From the cell containing the given text, extract its center point as [X, Y] coordinate. 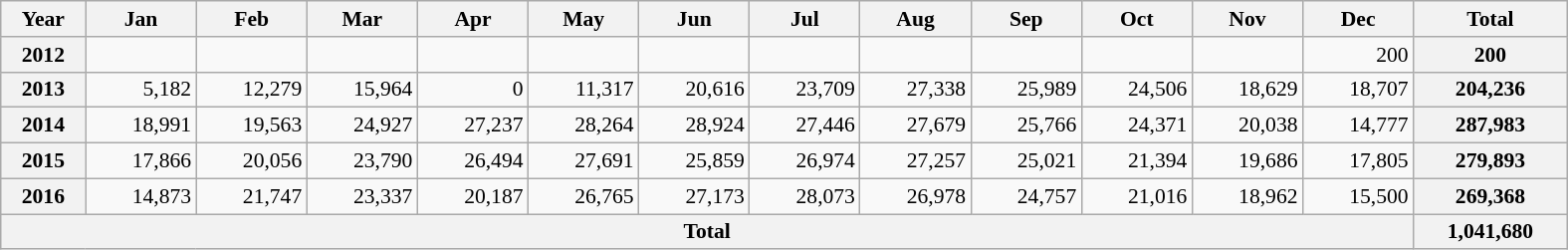
11,317 [583, 90]
19,686 [1246, 161]
12,279 [251, 90]
2016 [44, 196]
18,629 [1246, 90]
25,766 [1025, 125]
26,765 [583, 196]
23,709 [804, 90]
14,777 [1358, 125]
21,016 [1137, 196]
20,038 [1246, 125]
26,494 [472, 161]
19,563 [251, 125]
2012 [44, 55]
Nov [1246, 19]
15,500 [1358, 196]
Sep [1025, 19]
Mar [362, 19]
24,371 [1137, 125]
269,368 [1491, 196]
204,236 [1491, 90]
2015 [44, 161]
May [583, 19]
18,962 [1246, 196]
Oct [1137, 19]
2013 [44, 90]
27,173 [695, 196]
Jan [141, 19]
Feb [251, 19]
27,679 [916, 125]
Jul [804, 19]
0 [472, 90]
24,757 [1025, 196]
25,859 [695, 161]
18,707 [1358, 90]
27,257 [916, 161]
27,691 [583, 161]
Jun [695, 19]
27,338 [916, 90]
21,394 [1137, 161]
24,506 [1137, 90]
1,041,680 [1491, 232]
Year [44, 19]
18,991 [141, 125]
28,924 [695, 125]
287,983 [1491, 125]
26,974 [804, 161]
28,073 [804, 196]
26,978 [916, 196]
21,747 [251, 196]
20,056 [251, 161]
5,182 [141, 90]
14,873 [141, 196]
27,446 [804, 125]
25,989 [1025, 90]
28,264 [583, 125]
20,616 [695, 90]
15,964 [362, 90]
27,237 [472, 125]
Apr [472, 19]
20,187 [472, 196]
Aug [916, 19]
24,927 [362, 125]
17,805 [1358, 161]
2014 [44, 125]
Dec [1358, 19]
25,021 [1025, 161]
23,337 [362, 196]
23,790 [362, 161]
17,866 [141, 161]
279,893 [1491, 161]
